Search for the cell housing the specified text and yield its (x, y) center coordinate. 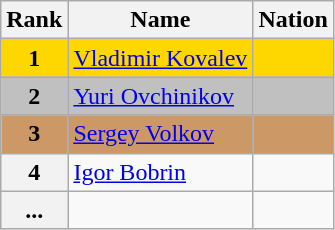
Nation (293, 20)
Name (160, 20)
3 (34, 134)
Yuri Ovchinikov (160, 96)
1 (34, 58)
Sergey Volkov (160, 134)
4 (34, 172)
Vladimir Kovalev (160, 58)
Rank (34, 20)
2 (34, 96)
Igor Bobrin (160, 172)
... (34, 210)
